Extract the (X, Y) coordinate from the center of the cell holding the provided text.  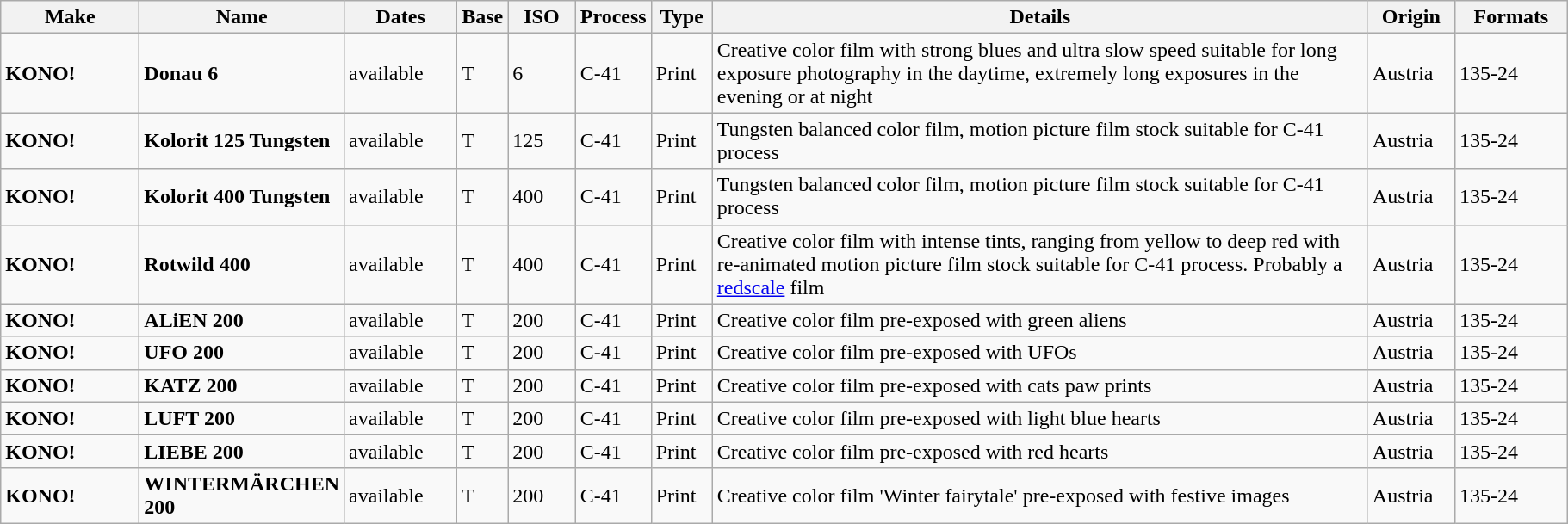
Type (682, 17)
Dates (401, 17)
LUFT 200 (242, 418)
Donau 6 (242, 73)
Kolorit 400 Tungsten (242, 196)
KATZ 200 (242, 385)
UFO 200 (242, 353)
Creative color film pre-exposed with cats paw prints (1040, 385)
Base (482, 17)
Process (613, 17)
Creative color film pre-exposed with green aliens (1040, 320)
Details (1040, 17)
ISO (542, 17)
Creative color film pre-exposed with red hearts (1040, 451)
Rotwild 400 (242, 264)
Kolorit 125 Tungsten (242, 141)
Origin (1410, 17)
Creative color film pre-exposed with UFOs (1040, 353)
Creative color film pre-exposed with light blue hearts (1040, 418)
Formats (1510, 17)
Make (71, 17)
ALiEN 200 (242, 320)
WINTERMÄRCHEN 200 (242, 496)
6 (542, 73)
Creative color film 'Winter fairytale' pre-exposed with festive images (1040, 496)
125 (542, 141)
LIEBE 200 (242, 451)
Name (242, 17)
